Pinpoint the cell where the given text exists, returning its (x, y) midpoint coordinate. 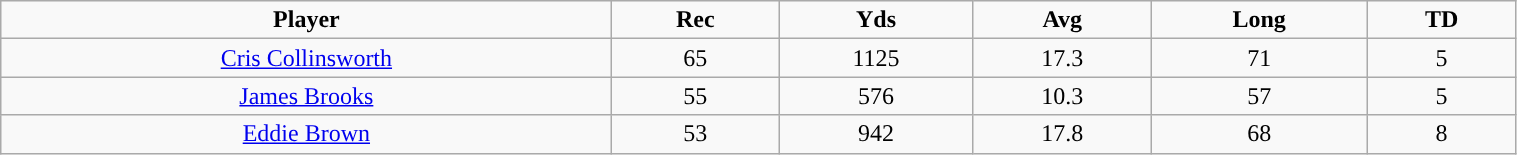
Cris Collinsworth (306, 58)
942 (876, 134)
Avg (1062, 20)
68 (1259, 134)
TD (1442, 20)
17.3 (1062, 58)
71 (1259, 58)
17.8 (1062, 134)
1125 (876, 58)
Yds (876, 20)
57 (1259, 96)
65 (696, 58)
55 (696, 96)
576 (876, 96)
Long (1259, 20)
Rec (696, 20)
James Brooks (306, 96)
Eddie Brown (306, 134)
10.3 (1062, 96)
Player (306, 20)
53 (696, 134)
8 (1442, 134)
